Determine the [x, y] coordinate at the center of the cell enclosing the given text.  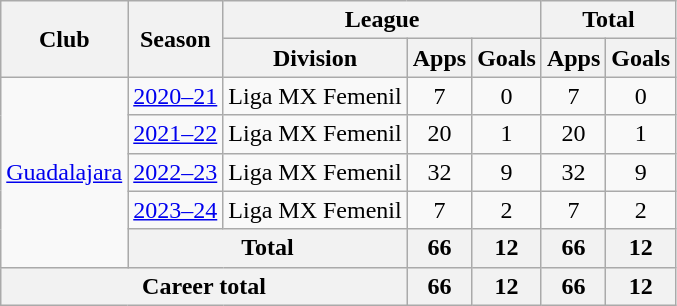
Career total [204, 286]
2023–24 [176, 210]
Division [315, 58]
Season [176, 39]
2020–21 [176, 96]
Club [64, 39]
League [382, 20]
2022–23 [176, 172]
Guadalajara [64, 172]
2021–22 [176, 134]
